Pinpoint the cell where the given text exists, returning its (X, Y) midpoint coordinate. 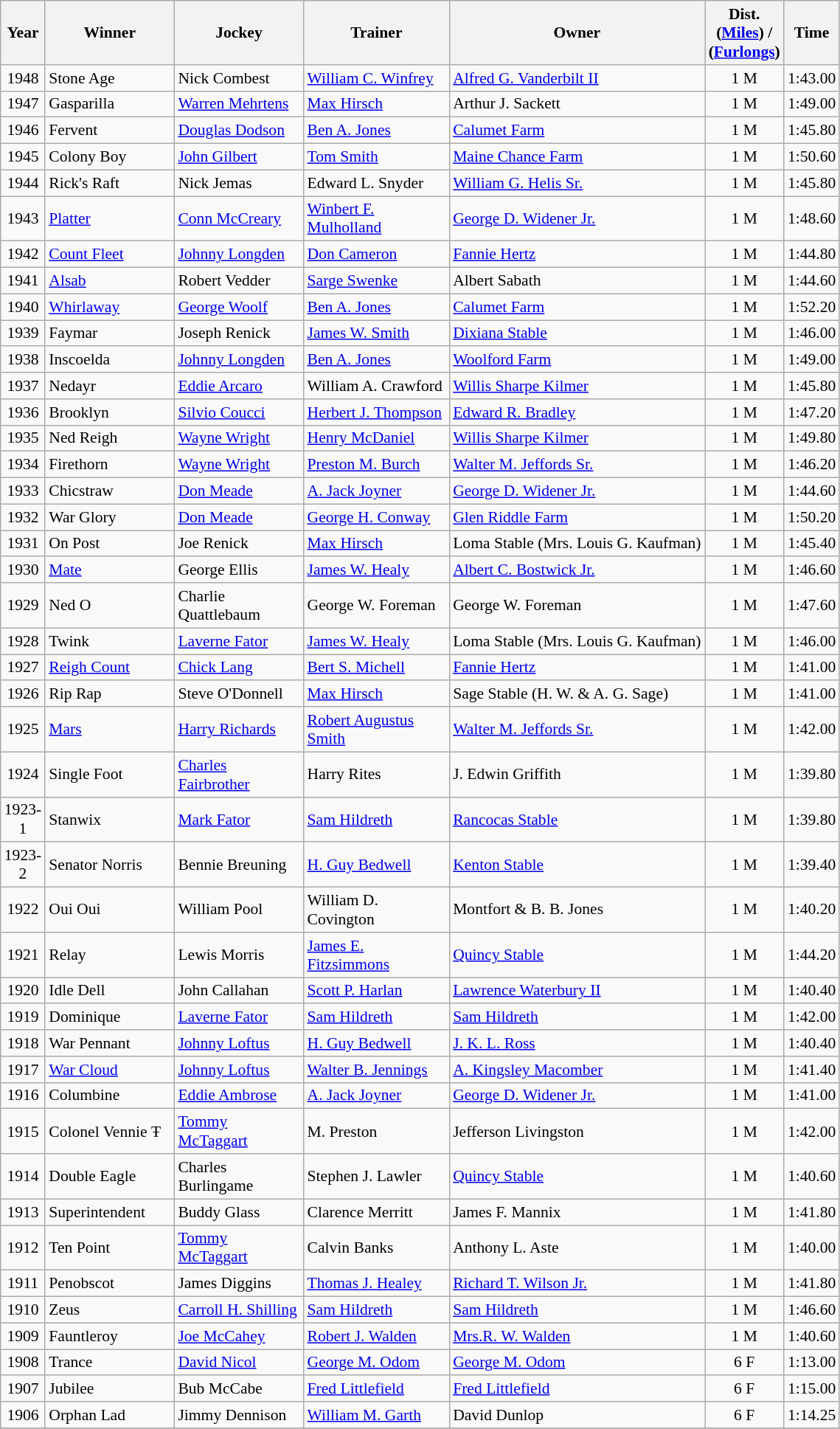
Stanwix (109, 819)
War Pennant (109, 1043)
Charlie Quattlebaum (239, 605)
Ned Reigh (109, 438)
1:39.40 (811, 865)
1:13.00 (811, 1363)
Harry Rites (376, 775)
Robert Vedder (239, 281)
Stephen J. Lawler (376, 1176)
1943 (23, 218)
Mark Fator (239, 819)
Firethorn (109, 465)
Rip Rap (109, 694)
Harry Richards (239, 729)
Robert Augustus Smith (376, 729)
Carroll H. Shilling (239, 1310)
1941 (23, 281)
J. Edwin Griffith (577, 775)
Joe McCahey (239, 1336)
Joseph Renick (239, 333)
Mrs.R. W. Walden (577, 1336)
Trance (109, 1363)
A. Kingsley Macomber (577, 1070)
Clarence Merritt (376, 1212)
1935 (23, 438)
1923-2 (23, 865)
Jubilee (109, 1389)
Tom Smith (376, 157)
Jockey (239, 32)
Anthony L. Aste (577, 1248)
Chicstraw (109, 491)
Dixiana Stable (577, 333)
Lawrence Waterbury II (577, 991)
1934 (23, 465)
1929 (23, 605)
Thomas J. Healey (376, 1284)
David Dunlop (577, 1415)
1907 (23, 1389)
1913 (23, 1212)
Stone Age (109, 78)
Dominique (109, 1017)
Conn McCreary (239, 218)
1945 (23, 157)
Bert S. Michell (376, 668)
Winbert F. Mulholland (376, 218)
Warren Mehrtens (239, 104)
1:48.60 (811, 218)
Rancocas Stable (577, 819)
William G. Helis Sr. (577, 183)
1908 (23, 1363)
Joe Renick (239, 544)
1919 (23, 1017)
Bennie Breuning (239, 865)
Orphan Lad (109, 1415)
David Nicol (239, 1363)
Fauntleroy (109, 1336)
1948 (23, 78)
Sage Stable (H. W. & A. G. Sage) (577, 694)
Henry McDaniel (376, 438)
Bub McCabe (239, 1389)
War Cloud (109, 1070)
1927 (23, 668)
William Pool (239, 910)
M. Preston (376, 1132)
Idle Dell (109, 991)
1918 (23, 1043)
William C. Winfrey (376, 78)
1917 (23, 1070)
Penobscot (109, 1284)
Winner (109, 32)
1925 (23, 729)
Herbert J. Thompson (376, 412)
Columbine (109, 1096)
Colonel Vennie Ŧ (109, 1132)
Ten Point (109, 1248)
Lewis Morris (239, 955)
1:14.25 (811, 1415)
Inscoelda (109, 360)
Albert Sabath (577, 281)
Walter B. Jennings (376, 1070)
Preston M. Burch (376, 465)
Jefferson Livingston (577, 1132)
Edward R. Bradley (577, 412)
Dist. (Miles) / (Furlongs) (745, 32)
Silvio Coucci (239, 412)
Buddy Glass (239, 1212)
Robert J. Walden (376, 1336)
Kenton Stable (577, 865)
War Glory (109, 517)
Steve O'Donnell (239, 694)
1938 (23, 360)
1912 (23, 1248)
Scott P. Harlan (376, 991)
Arthur J. Sackett (577, 104)
Single Foot (109, 775)
James F. Mannix (577, 1212)
Count Fleet (109, 255)
1924 (23, 775)
1906 (23, 1415)
Charles Burlingame (239, 1176)
George H. Conway (376, 517)
Don Cameron (376, 255)
Nick Jemas (239, 183)
Richard T. Wilson Jr. (577, 1284)
Reigh Count (109, 668)
1921 (23, 955)
1944 (23, 183)
1933 (23, 491)
1922 (23, 910)
1:50.20 (811, 517)
1947 (23, 104)
Mars (109, 729)
Faymar (109, 333)
1937 (23, 386)
Nedayr (109, 386)
William A. Crawford (376, 386)
1915 (23, 1132)
1:50.60 (811, 157)
Oui Oui (109, 910)
1928 (23, 641)
1932 (23, 517)
1910 (23, 1310)
Colony Boy (109, 157)
1909 (23, 1336)
1:52.20 (811, 307)
John Callahan (239, 991)
1946 (23, 131)
1:41.40 (811, 1070)
1926 (23, 694)
Charles Fairbrother (239, 775)
Time (811, 32)
1:49.80 (811, 438)
1:47.20 (811, 412)
Relay (109, 955)
Glen Riddle Farm (577, 517)
Sarge Swenke (376, 281)
Fervent (109, 131)
Owner (577, 32)
John Gilbert (239, 157)
Superintendent (109, 1212)
Double Eagle (109, 1176)
1940 (23, 307)
Trainer (376, 32)
Ned O (109, 605)
1:40.00 (811, 1248)
Jimmy Dennison (239, 1415)
1931 (23, 544)
1914 (23, 1176)
James E. Fitzsimmons (376, 955)
1:44.20 (811, 955)
George Ellis (239, 570)
Rick's Raft (109, 183)
Alfred G. Vanderbilt II (577, 78)
Twink (109, 641)
Nick Combest (239, 78)
Douglas Dodson (239, 131)
Albert C. Bostwick Jr. (577, 570)
1:47.60 (811, 605)
1:40.20 (811, 910)
Calvin Banks (376, 1248)
Senator Norris (109, 865)
Brooklyn (109, 412)
Whirlaway (109, 307)
1942 (23, 255)
James Diggins (239, 1284)
1911 (23, 1284)
James W. Smith (376, 333)
Mate (109, 570)
Maine Chance Farm (577, 157)
1930 (23, 570)
1:15.00 (811, 1389)
Gasparilla (109, 104)
Montfort & B. B. Jones (577, 910)
Platter (109, 218)
William D. Covington (376, 910)
Eddie Arcaro (239, 386)
On Post (109, 544)
Alsab (109, 281)
Zeus (109, 1310)
1920 (23, 991)
J. K. L. Ross (577, 1043)
1:46.20 (811, 465)
George Woolf (239, 307)
Eddie Ambrose (239, 1096)
1916 (23, 1096)
1923-1 (23, 819)
1936 (23, 412)
Woolford Farm (577, 360)
Year (23, 32)
Chick Lang (239, 668)
Edward L. Snyder (376, 183)
William M. Garth (376, 1415)
1939 (23, 333)
1:43.00 (811, 78)
1:45.40 (811, 544)
1:44.80 (811, 255)
